Pinpoint the cell where the given text exists, returning its (X, Y) midpoint coordinate. 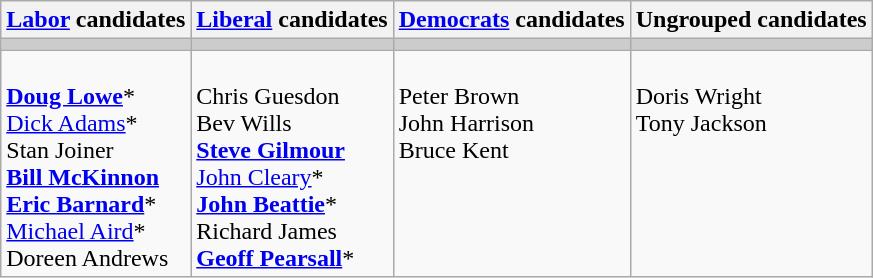
Peter Brown John Harrison Bruce Kent (512, 164)
Doris Wright Tony Jackson (751, 164)
Democrats candidates (512, 20)
Doug Lowe* Dick Adams* Stan Joiner Bill McKinnon Eric Barnard* Michael Aird* Doreen Andrews (96, 164)
Labor candidates (96, 20)
Chris Guesdon Bev Wills Steve Gilmour John Cleary* John Beattie* Richard James Geoff Pearsall* (292, 164)
Ungrouped candidates (751, 20)
Liberal candidates (292, 20)
